Detect which cell encompasses the target text, then output its (X, Y) center coordinate. 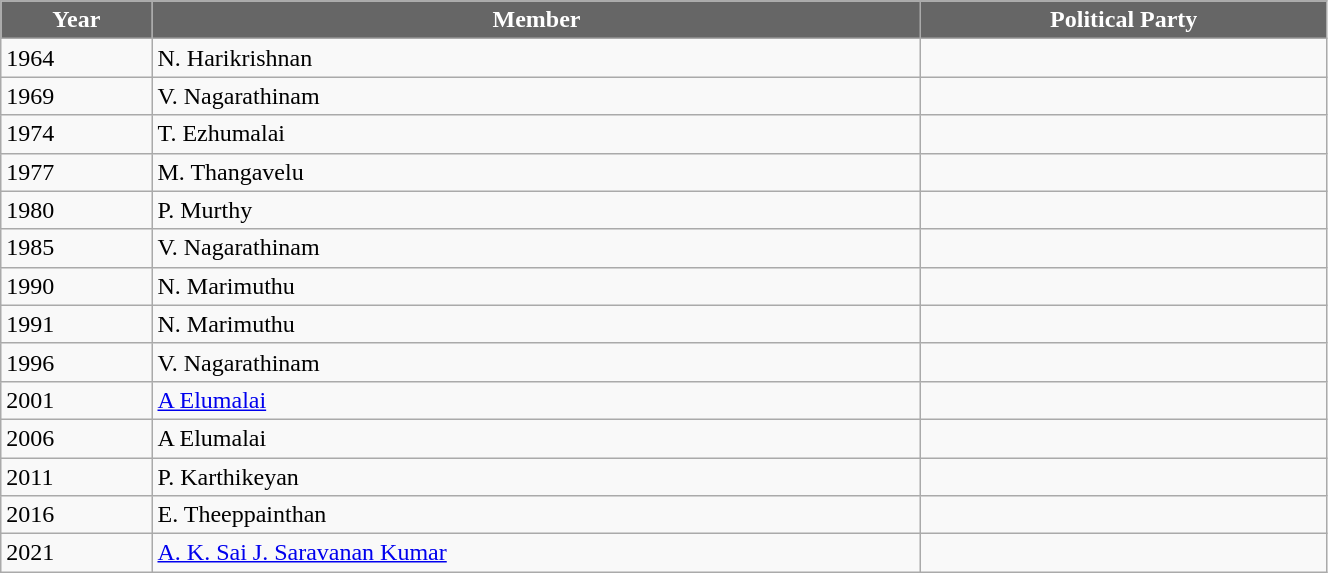
1985 (76, 248)
1977 (76, 172)
Member (536, 20)
E. Theeppainthan (536, 515)
2001 (76, 400)
N. Harikrishnan (536, 58)
2011 (76, 477)
2021 (76, 553)
Political Party (1124, 20)
Year (76, 20)
1990 (76, 286)
T. Ezhumalai (536, 134)
2016 (76, 515)
1964 (76, 58)
2006 (76, 438)
1980 (76, 210)
A. K. Sai J. Saravanan Kumar (536, 553)
1969 (76, 96)
1991 (76, 324)
1996 (76, 362)
P. Karthikeyan (536, 477)
1974 (76, 134)
M. Thangavelu (536, 172)
P. Murthy (536, 210)
